Determine the (X, Y) coordinate at the center of the cell enclosing the given text.  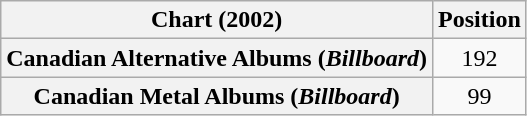
Canadian Metal Albums (Billboard) (217, 96)
Chart (2002) (217, 20)
Canadian Alternative Albums (Billboard) (217, 58)
99 (480, 96)
192 (480, 58)
Position (480, 20)
